From the cell containing the given text, extract its center point as (X, Y) coordinate. 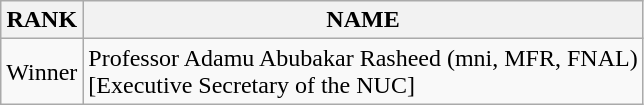
NAME (363, 20)
Professor Adamu Abubakar Rasheed (mni, MFR, FNAL)[Executive Secretary of the NUC] (363, 72)
RANK (42, 20)
Winner (42, 72)
